Search for the cell housing the specified text and yield its [x, y] center coordinate. 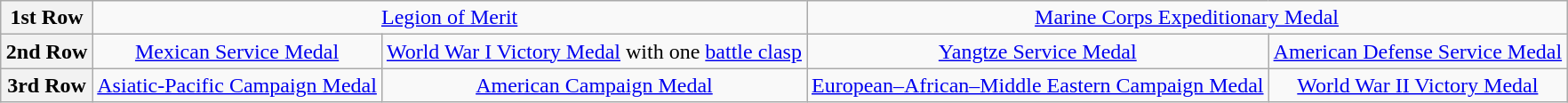
Legion of Merit [450, 18]
World War I Victory Medal with one battle clasp [594, 51]
1st Row [46, 18]
American Campaign Medal [594, 85]
Marine Corps Expeditionary Medal [1188, 18]
World War II Victory Medal [1418, 85]
European–African–Middle Eastern Campaign Medal [1038, 85]
American Defense Service Medal [1418, 51]
Mexican Service Medal [237, 51]
Asiatic-Pacific Campaign Medal [237, 85]
2nd Row [46, 51]
Yangtze Service Medal [1038, 51]
3rd Row [46, 85]
